Provide the [x, y] coordinate of the cell's center where the given text is located.  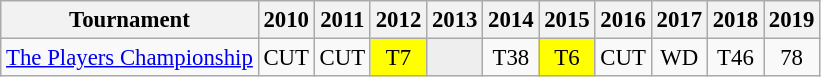
2017 [679, 20]
T7 [398, 58]
T46 [735, 58]
WD [679, 58]
Tournament [130, 20]
2011 [342, 20]
2010 [286, 20]
2019 [792, 20]
The Players Championship [130, 58]
T38 [511, 58]
2013 [455, 20]
2012 [398, 20]
78 [792, 58]
2014 [511, 20]
T6 [567, 58]
2016 [623, 20]
2018 [735, 20]
2015 [567, 20]
